Pinpoint the cell where the given text exists, returning its [X, Y] midpoint coordinate. 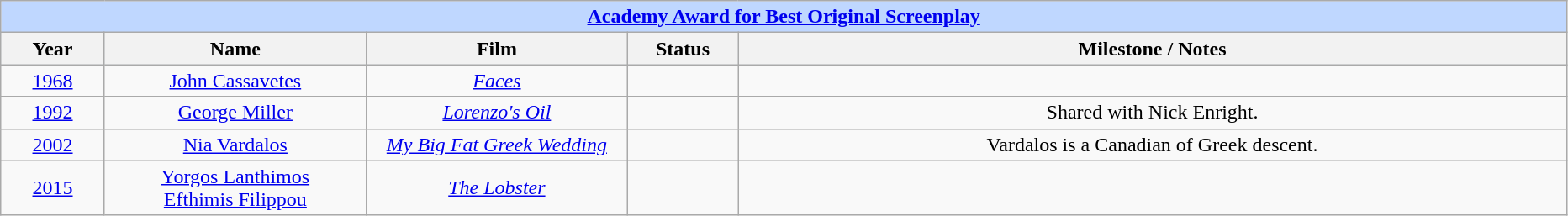
Year [53, 49]
1992 [53, 113]
Faces [496, 81]
Lorenzo's Oil [496, 113]
2002 [53, 145]
Film [496, 49]
2015 [53, 188]
Status [683, 49]
My Big Fat Greek Wedding [496, 145]
Academy Award for Best Original Screenplay [784, 17]
Yorgos LanthimosEfthimis Filippou [235, 188]
Nia Vardalos [235, 145]
George Miller [235, 113]
John Cassavetes [235, 81]
Vardalos is a Canadian of Greek descent. [1153, 145]
The Lobster [496, 188]
1968 [53, 81]
Shared with Nick Enright. [1153, 113]
Name [235, 49]
Milestone / Notes [1153, 49]
